Scan for the cell matching the given text and deliver its [X, Y] coordinate at center. 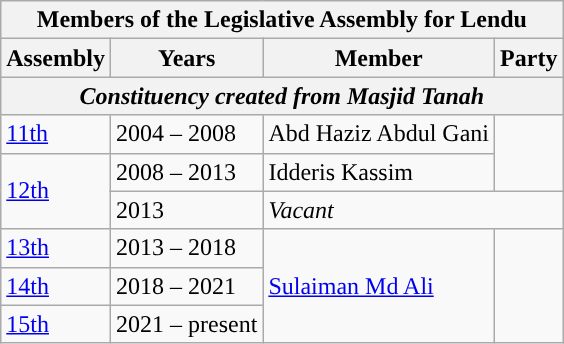
Constituency created from Masjid Tanah [282, 96]
Sulaiman Md Ali [379, 286]
2021 – present [186, 324]
2018 – 2021 [186, 286]
12th [56, 191]
14th [56, 286]
Vacant [413, 210]
2004 – 2008 [186, 134]
11th [56, 134]
Idderis Kassim [379, 172]
15th [56, 324]
2013 [186, 210]
2013 – 2018 [186, 248]
Years [186, 58]
Abd Haziz Abdul Gani [379, 134]
Member [379, 58]
Assembly [56, 58]
13th [56, 248]
2008 – 2013 [186, 172]
Party [529, 58]
Members of the Legislative Assembly for Lendu [282, 20]
